For the text-containing cell, return its midpoint in (x, y) coordinate format. 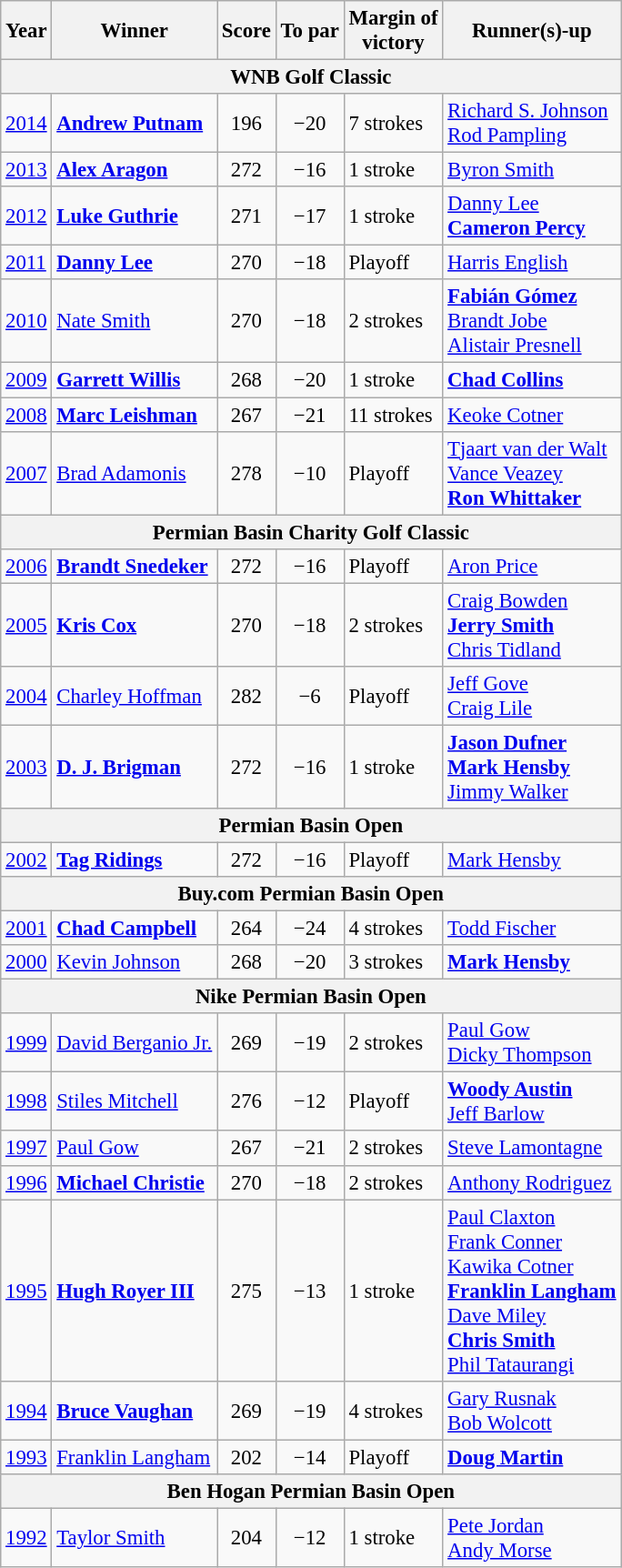
2011 (26, 263)
1992 (26, 1537)
Craig Bowden Jerry Smith Chris Tidland (532, 625)
Brandt Snedeker (135, 566)
1995 (26, 1291)
Paul Gow Dicky Thompson (532, 1042)
2001 (26, 929)
2010 (26, 322)
Nike Permian Basin Open (311, 997)
Kris Cox (135, 625)
1997 (26, 1149)
1996 (26, 1182)
Keoke Cotner (532, 415)
To par (309, 31)
2009 (26, 380)
Gary Rusnak Bob Wolcott (532, 1410)
Tjaart van der Walt Vance Veazey Ron Whittaker (532, 473)
Jeff Gove Craig Lile (532, 697)
275 (247, 1291)
Woody Austin Jeff Barlow (532, 1102)
Richard S. Johnson Rod Pampling (532, 124)
David Berganio Jr. (135, 1042)
11 strokes (393, 415)
Ben Hogan Permian Basin Open (311, 1492)
−13 (309, 1291)
202 (247, 1457)
Steve Lamontagne (532, 1149)
WNB Golf Classic (311, 77)
Bruce Vaughan (135, 1410)
2000 (26, 962)
−17 (309, 216)
Pete Jordan Andy Morse (532, 1537)
Nate Smith (135, 322)
Marc Leishman (135, 415)
Doug Martin (532, 1457)
204 (247, 1537)
Paul Gow (135, 1149)
264 (247, 929)
271 (247, 216)
Buy.com Permian Basin Open (311, 894)
2012 (26, 216)
Michael Christie (135, 1182)
Taylor Smith (135, 1537)
Byron Smith (532, 170)
Tag Ridings (135, 859)
1998 (26, 1102)
Year (26, 31)
278 (247, 473)
Charley Hoffman (135, 697)
Danny Lee Cameron Percy (532, 216)
Kevin Johnson (135, 962)
Anthony Rodriguez (532, 1182)
Danny Lee (135, 263)
1999 (26, 1042)
Paul Claxton Frank Conner Kawika Cotner Franklin Langham Dave Miley Chris Smith Phil Tataurangi (532, 1291)
−24 (309, 929)
Garrett Willis (135, 380)
276 (247, 1102)
Fabián Gómez Brandt Jobe Alistair Presnell (532, 322)
2004 (26, 697)
2002 (26, 859)
7 strokes (393, 124)
Brad Adamonis (135, 473)
Runner(s)-up (532, 31)
2014 (26, 124)
Permian Basin Open (311, 826)
Franklin Langham (135, 1457)
Chad Collins (532, 380)
1993 (26, 1457)
Harris English (532, 263)
3 strokes (393, 962)
2005 (26, 625)
2006 (26, 566)
Winner (135, 31)
Margin ofvictory (393, 31)
−10 (309, 473)
282 (247, 697)
Permian Basin Charity Golf Classic (311, 532)
2013 (26, 170)
Aron Price (532, 566)
Stiles Mitchell (135, 1102)
Luke Guthrie (135, 216)
Jason Dufner Mark Hensby Jimmy Walker (532, 767)
Score (247, 31)
2007 (26, 473)
D. J. Brigman (135, 767)
1994 (26, 1410)
Alex Aragon (135, 170)
Todd Fischer (532, 929)
196 (247, 124)
Hugh Royer III (135, 1291)
Chad Campbell (135, 929)
−6 (309, 697)
−14 (309, 1457)
2003 (26, 767)
Andrew Putnam (135, 124)
2008 (26, 415)
